Identify which cell holds the provided text, then report its (x, y) central coordinate. 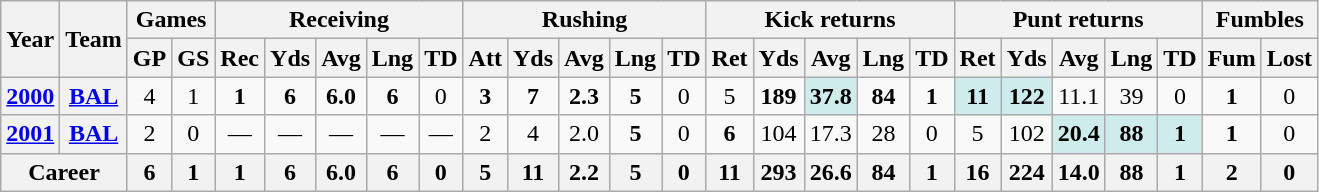
14.0 (1078, 172)
122 (1026, 96)
Career (64, 172)
Att (485, 58)
20.4 (1078, 134)
2.2 (584, 172)
2001 (30, 134)
104 (778, 134)
Lost (1289, 58)
Rec (240, 58)
Year (30, 39)
39 (1131, 96)
GP (149, 58)
Rushing (584, 20)
2.3 (584, 96)
Receiving (339, 20)
37.8 (830, 96)
3 (485, 96)
224 (1026, 172)
Fumbles (1260, 20)
28 (883, 134)
189 (778, 96)
17.3 (830, 134)
GS (194, 58)
26.6 (830, 172)
293 (778, 172)
2000 (30, 96)
Punt returns (1078, 20)
11.1 (1078, 96)
2.0 (584, 134)
102 (1026, 134)
Fum (1232, 58)
Games (170, 20)
Kick returns (830, 20)
16 (978, 172)
Team (94, 39)
7 (532, 96)
